Extract the (x, y) coordinate from the center of the cell holding the provided text.  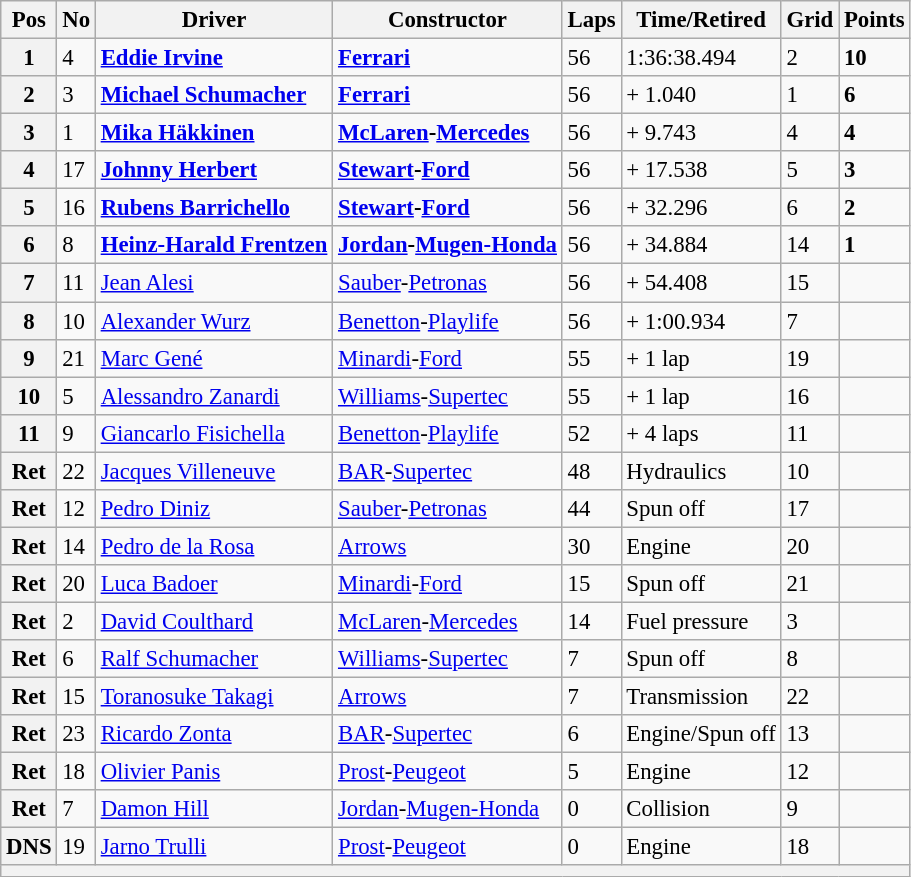
Marc Gené (214, 358)
Collision (701, 809)
13 (810, 734)
Pos (29, 20)
+ 34.884 (701, 245)
48 (592, 471)
1:36:38.494 (701, 58)
+ 9.743 (701, 133)
23 (76, 734)
Eddie Irvine (214, 58)
+ 1.040 (701, 95)
Johnny Herbert (214, 170)
Olivier Panis (214, 772)
Michael Schumacher (214, 95)
+ 32.296 (701, 208)
Points (874, 20)
Alexander Wurz (214, 321)
+ 4 laps (701, 433)
+ 17.538 (701, 170)
Alessandro Zanardi (214, 396)
Heinz-Harald Frentzen (214, 245)
52 (592, 433)
Toranosuke Takagi (214, 697)
Transmission (701, 697)
Mika Häkkinen (214, 133)
Giancarlo Fisichella (214, 433)
30 (592, 546)
44 (592, 509)
No (76, 20)
Luca Badoer (214, 584)
Damon Hill (214, 809)
DNS (29, 847)
Jean Alesi (214, 283)
Rubens Barrichello (214, 208)
Time/Retired (701, 20)
Pedro de la Rosa (214, 546)
Hydraulics (701, 471)
Fuel pressure (701, 621)
Laps (592, 20)
+ 1:00.934 (701, 321)
Jarno Trulli (214, 847)
David Coulthard (214, 621)
Grid (810, 20)
Constructor (448, 20)
Ralf Schumacher (214, 659)
Engine/Spun off (701, 734)
+ 54.408 (701, 283)
Driver (214, 20)
Pedro Diniz (214, 509)
Ricardo Zonta (214, 734)
Jacques Villeneuve (214, 471)
